Capture the cell that displays the provided text and extract its [x, y] central coordinate. 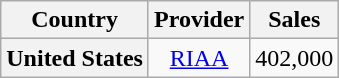
United States [75, 58]
Sales [294, 20]
RIAA [198, 58]
402,000 [294, 58]
Provider [198, 20]
Country [75, 20]
